Pinpoint the cell where the given text exists, returning its [x, y] midpoint coordinate. 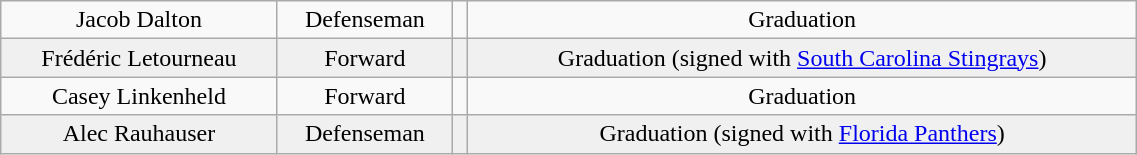
Graduation (signed with Florida Panthers) [802, 134]
Casey Linkenheld [139, 96]
Alec Rauhauser [139, 134]
Jacob Dalton [139, 20]
Graduation (signed with South Carolina Stingrays) [802, 58]
Frédéric Letourneau [139, 58]
